Determine the (x, y) coordinate at the center of the cell enclosing the given text.  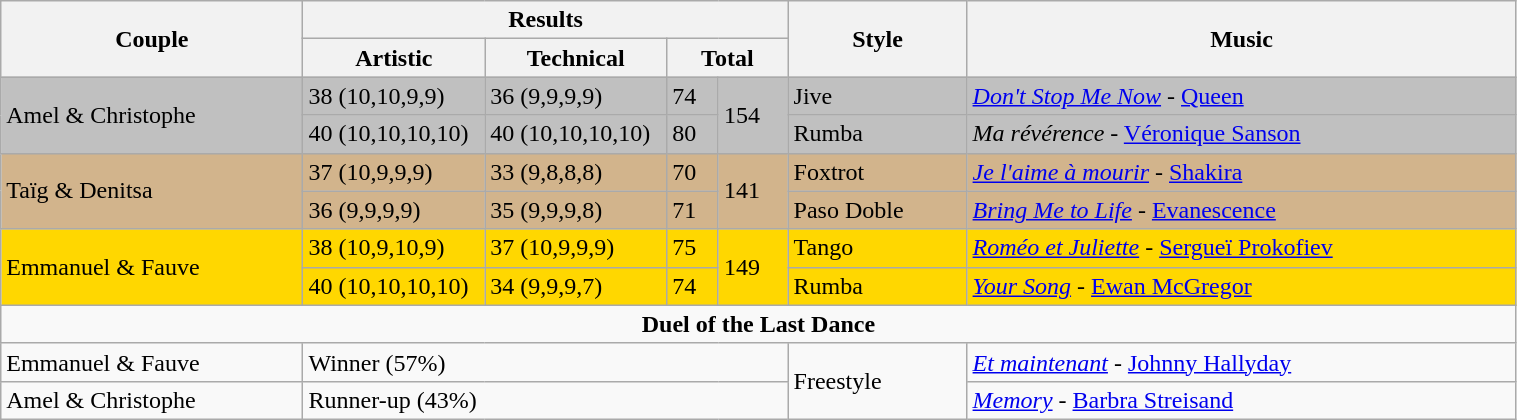
Results (546, 20)
75 (693, 248)
70 (693, 172)
38 (10,10,9,9) (394, 96)
71 (693, 210)
141 (753, 191)
Music (1242, 39)
Bring Me to Life - Evanescence (1242, 210)
Your Song - Ewan McGregor (1242, 286)
Freestyle (878, 381)
Taïg & Denitsa (152, 191)
Je l'aime à mourir - Shakira (1242, 172)
Tango (878, 248)
154 (753, 115)
80 (693, 134)
Et maintenant - Johnny Hallyday (1242, 362)
38 (10,9,10,9) (394, 248)
Roméo et Juliette - Sergueï Prokofiev (1242, 248)
Ma révérence - Véronique Sanson (1242, 134)
149 (753, 267)
Jive (878, 96)
Total (728, 58)
Style (878, 39)
Foxtrot (878, 172)
Don't Stop Me Now - Queen (1242, 96)
Memory - Barbra Streisand (1242, 400)
Couple (152, 39)
Runner-up (43%) (546, 400)
Winner (57%) (546, 362)
33 (9,8,8,8) (576, 172)
Duel of the Last Dance (758, 324)
Artistic (394, 58)
Paso Doble (878, 210)
35 (9,9,9,8) (576, 210)
Technical (576, 58)
34 (9,9,9,7) (576, 286)
